Identify which cell holds the provided text, then report its (X, Y) central coordinate. 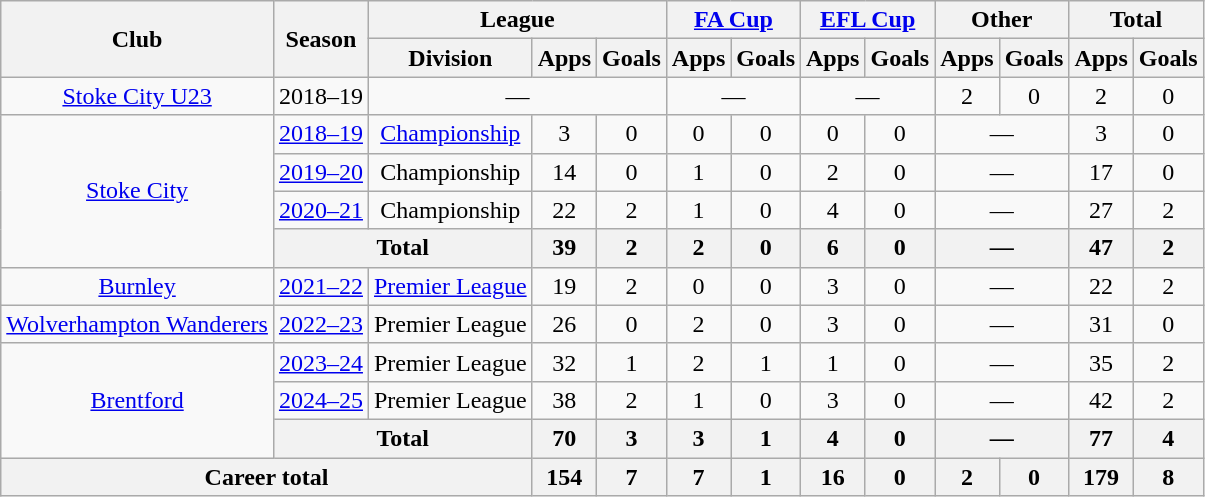
179 (1101, 477)
70 (564, 438)
35 (1101, 362)
14 (564, 172)
Wolverhampton Wanderers (138, 324)
2020–21 (320, 210)
Brentford (138, 400)
39 (564, 248)
32 (564, 362)
Club (138, 39)
77 (1101, 438)
47 (1101, 248)
2023–24 (320, 362)
8 (1168, 477)
Stoke City U23 (138, 96)
Stoke City (138, 191)
17 (1101, 172)
6 (833, 248)
31 (1101, 324)
16 (833, 477)
FA Cup (733, 20)
2021–22 (320, 286)
Career total (266, 477)
2019–20 (320, 172)
154 (564, 477)
Other (1002, 20)
42 (1101, 400)
26 (564, 324)
Burnley (138, 286)
Season (320, 39)
Division (450, 58)
27 (1101, 210)
38 (564, 400)
EFL Cup (868, 20)
2022–23 (320, 324)
19 (564, 286)
2024–25 (320, 400)
League (517, 20)
